Output the [x, y] coordinate of the center of the cell containing the given text.  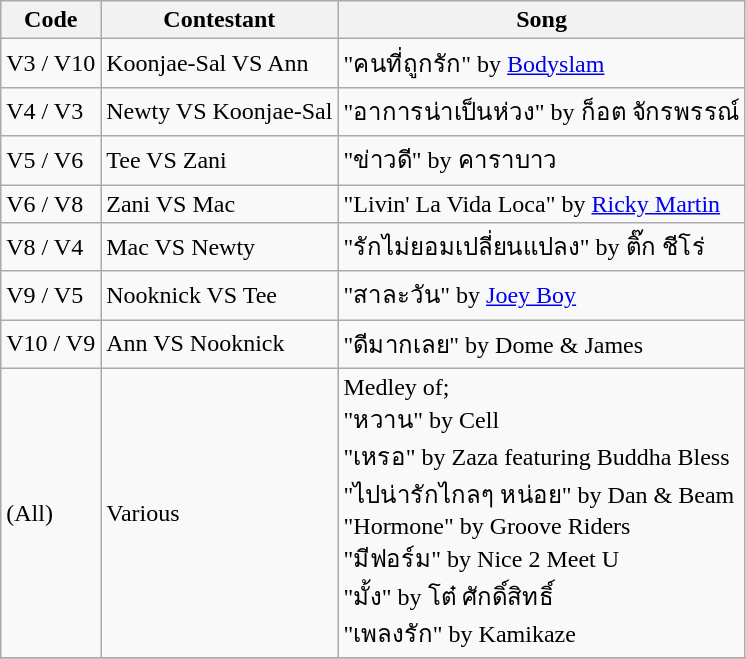
Various [220, 513]
V8 / V4 [51, 248]
"รักไม่ยอมเปลี่ยนแปลง" by ติ๊ก ชีโร่ [542, 248]
Zani VS Mac [220, 203]
Mac VS Newty [220, 248]
"สาละวัน" by Joey Boy [542, 296]
V4 / V3 [51, 112]
V5 / V6 [51, 160]
V9 / V5 [51, 296]
Code [51, 20]
"อาการน่าเป็นห่วง" by ก็อต จักรพรรณ์ [542, 112]
"Livin' La Vida Loca" by Ricky Martin [542, 203]
Contestant [220, 20]
(All) [51, 513]
"คนที่ถูกรัก" by Bodyslam [542, 64]
Song [542, 20]
Koonjae-Sal VS Ann [220, 64]
V6 / V8 [51, 203]
Tee VS Zani [220, 160]
V3 / V10 [51, 64]
Nooknick VS Tee [220, 296]
"ดีมากเลย" by Dome & James [542, 344]
"ข่าวดี" by คาราบาว [542, 160]
V10 / V9 [51, 344]
Ann VS Nooknick [220, 344]
Newty VS Koonjae-Sal [220, 112]
